Detect which cell encompasses the target text, then output its (x, y) center coordinate. 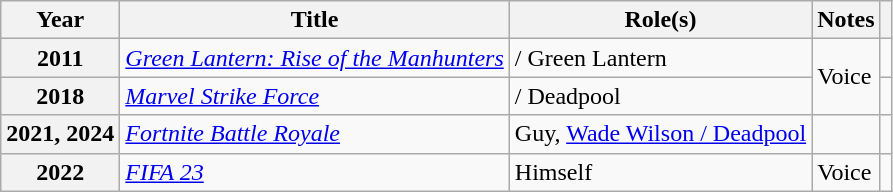
FIFA 23 (314, 172)
Green Lantern: Rise of the Manhunters (314, 58)
Title (314, 20)
2018 (60, 96)
Guy, Wade Wilson / Deadpool (660, 134)
/ Deadpool (660, 96)
Marvel Strike Force (314, 96)
Year (60, 20)
Himself (660, 172)
/ Green Lantern (660, 58)
Notes (846, 20)
2011 (60, 58)
2021, 2024 (60, 134)
Role(s) (660, 20)
2022 (60, 172)
Fortnite Battle Royale (314, 134)
